For the text-containing cell, return its midpoint in (X, Y) coordinate format. 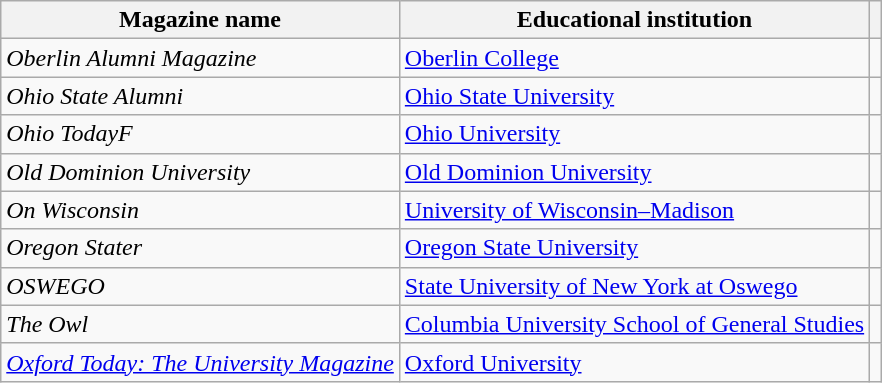
Magazine name (200, 20)
Ohio University (634, 134)
OSWEGO (200, 286)
Oxford University (634, 362)
Columbia University School of General Studies (634, 324)
Oberlin Alumni Magazine (200, 58)
Oregon Stater (200, 248)
Ohio State University (634, 96)
Oxford Today: The University Magazine (200, 362)
University of Wisconsin–Madison (634, 210)
Ohio State Alumni (200, 96)
The Owl (200, 324)
Educational institution (634, 20)
Oberlin College (634, 58)
Ohio TodayF (200, 134)
State University of New York at Oswego (634, 286)
On Wisconsin (200, 210)
Oregon State University (634, 248)
